Identify which cell holds the provided text, then report its (x, y) central coordinate. 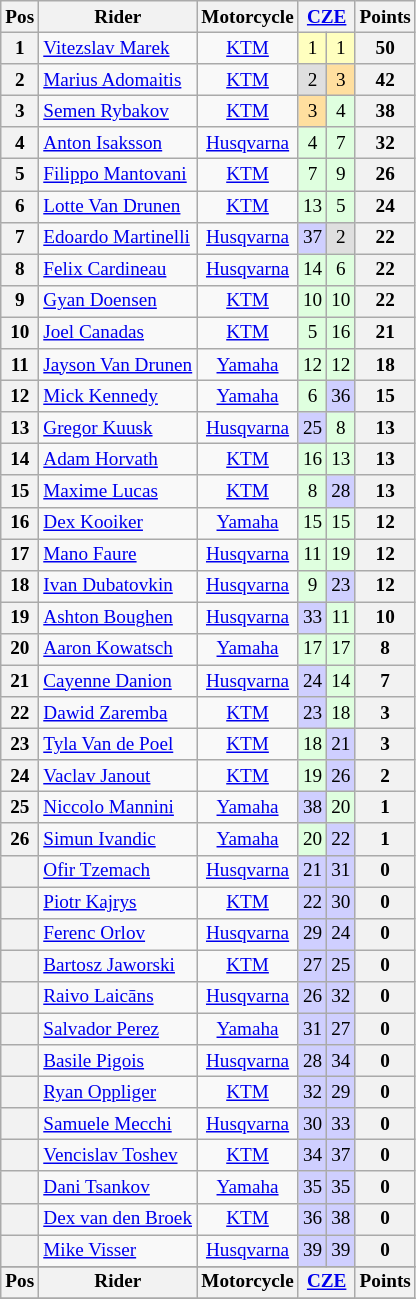
Simun Ivandic (118, 839)
Dawid Zaremba (118, 713)
Adam Horvath (118, 460)
Bartosz Jaworski (118, 966)
Vencislav Toshev (118, 1156)
Gyan Doensen (118, 301)
Filippo Mantovani (118, 175)
42 (385, 80)
Mick Kennedy (118, 396)
Felix Cardineau (118, 270)
Gregor Kuusk (118, 428)
Maxime Lucas (118, 491)
Niccolo Mannini (118, 808)
Joel Canadas (118, 333)
Cayenne Danion (118, 681)
Mano Faure (118, 554)
Semen Rybakov (118, 111)
Raivo Laicāns (118, 997)
50 (385, 48)
Piotr Kajrys (118, 902)
Ivan Dubatovkin (118, 586)
Mike Visser (118, 1251)
Ryan Oppliger (118, 1092)
Ferenc Orlov (118, 934)
Anton Isaksson (118, 143)
Samuele Mecchi (118, 1124)
Salvador Perez (118, 1029)
Dex van den Broek (118, 1219)
Tyla Van de Poel (118, 744)
Dani Tsankov (118, 1187)
Basile Pigois (118, 1061)
Aaron Kowatsch (118, 649)
Ashton Boughen (118, 618)
Jayson Van Drunen (118, 365)
Ofir Tzemach (118, 871)
Vaclav Janout (118, 776)
Vitezslav Marek (118, 48)
Dex Kooiker (118, 523)
Edoardo Martinelli (118, 238)
Marius Adomaitis (118, 80)
Lotte Van Drunen (118, 206)
